Extract the (x, y) coordinate from the center of the cell holding the provided text.  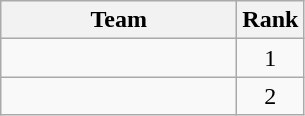
Rank (270, 20)
Team (119, 20)
2 (270, 96)
1 (270, 58)
